Detect which cell encompasses the target text, then output its [X, Y] center coordinate. 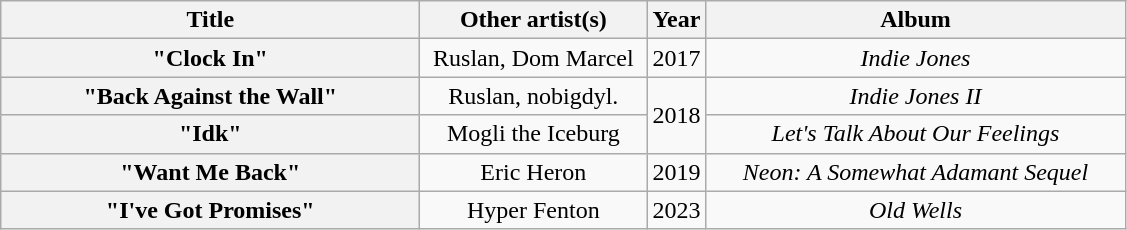
Let's Talk About Our Feelings [916, 134]
Year [676, 20]
Indie Jones II [916, 96]
Old Wells [916, 210]
2019 [676, 172]
Eric Heron [534, 172]
"Clock In" [210, 58]
"Back Against the Wall" [210, 96]
"I've Got Promises" [210, 210]
Neon: A Somewhat Adamant Sequel [916, 172]
Album [916, 20]
2018 [676, 115]
2023 [676, 210]
"Want Me Back" [210, 172]
Ruslan, Dom Marcel [534, 58]
Mogli the Iceburg [534, 134]
"Idk" [210, 134]
Title [210, 20]
Other artist(s) [534, 20]
2017 [676, 58]
Hyper Fenton [534, 210]
Ruslan, nobigdyl. [534, 96]
Indie Jones [916, 58]
